Detect which cell encompasses the target text, then output its [x, y] center coordinate. 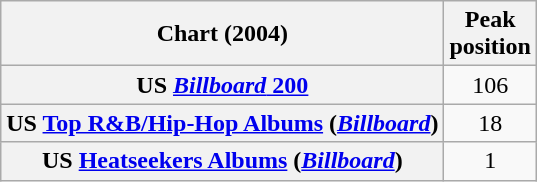
Peakposition [490, 34]
US Billboard 200 [222, 85]
18 [490, 123]
US Heatseekers Albums (Billboard) [222, 161]
Chart (2004) [222, 34]
106 [490, 85]
1 [490, 161]
US Top R&B/Hip-Hop Albums (Billboard) [222, 123]
